Capture the cell that displays the provided text and extract its [X, Y] central coordinate. 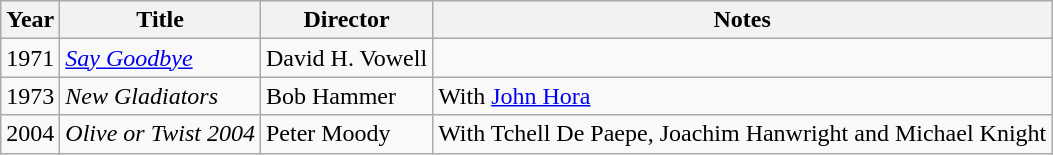
Peter Moody [346, 134]
1973 [30, 96]
With John Hora [742, 96]
With Tchell De Paepe, Joachim Hanwright and Michael Knight [742, 134]
David H. Vowell [346, 58]
Bob Hammer [346, 96]
Title [160, 20]
Director [346, 20]
Year [30, 20]
2004 [30, 134]
Notes [742, 20]
1971 [30, 58]
New Gladiators [160, 96]
Olive or Twist 2004 [160, 134]
Say Goodbye [160, 58]
